Detect which cell encompasses the target text, then output its [X, Y] center coordinate. 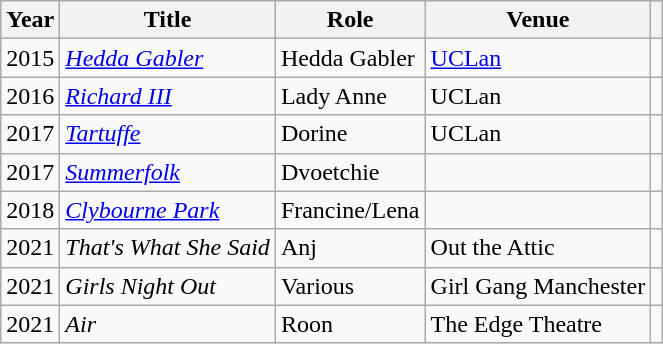
Summerfolk [168, 172]
That's What She Said [168, 248]
Anj [350, 248]
Girl Gang Manchester [538, 286]
Role [350, 20]
Roon [350, 324]
Air [168, 324]
Girls Night Out [168, 286]
Francine/Lena [350, 210]
2018 [30, 210]
Title [168, 20]
Year [30, 20]
Lady Anne [350, 96]
Dorine [350, 134]
2015 [30, 58]
The Edge Theatre [538, 324]
Venue [538, 20]
Tartuffe [168, 134]
Various [350, 286]
2016 [30, 96]
Dvoetchie [350, 172]
Clybourne Park [168, 210]
Richard III [168, 96]
Out the Attic [538, 248]
